Return the [x, y] coordinate for the center point of the cell that contains the specified text.  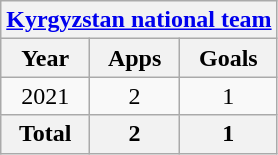
Total [46, 134]
2021 [46, 96]
Year [46, 58]
Apps [135, 58]
Kyrgyzstan national team [139, 20]
Goals [229, 58]
